Return the [X, Y] coordinate for the center point of the cell that contains the specified text.  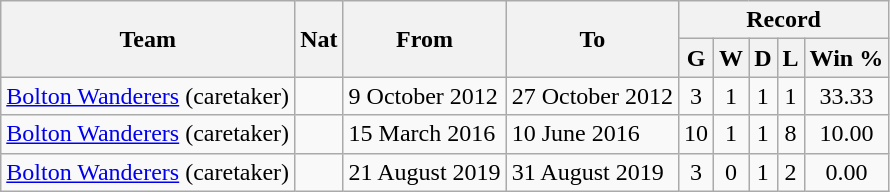
Team [148, 39]
2 [790, 172]
21 August 2019 [424, 172]
0.00 [846, 172]
10 [696, 134]
From [424, 39]
33.33 [846, 96]
27 October 2012 [592, 96]
0 [732, 172]
15 March 2016 [424, 134]
G [696, 58]
Win % [846, 58]
10.00 [846, 134]
Record [783, 20]
10 June 2016 [592, 134]
D [763, 58]
Nat [319, 39]
9 October 2012 [424, 96]
W [732, 58]
L [790, 58]
8 [790, 134]
31 August 2019 [592, 172]
To [592, 39]
